Search for the cell housing the specified text and yield its (X, Y) center coordinate. 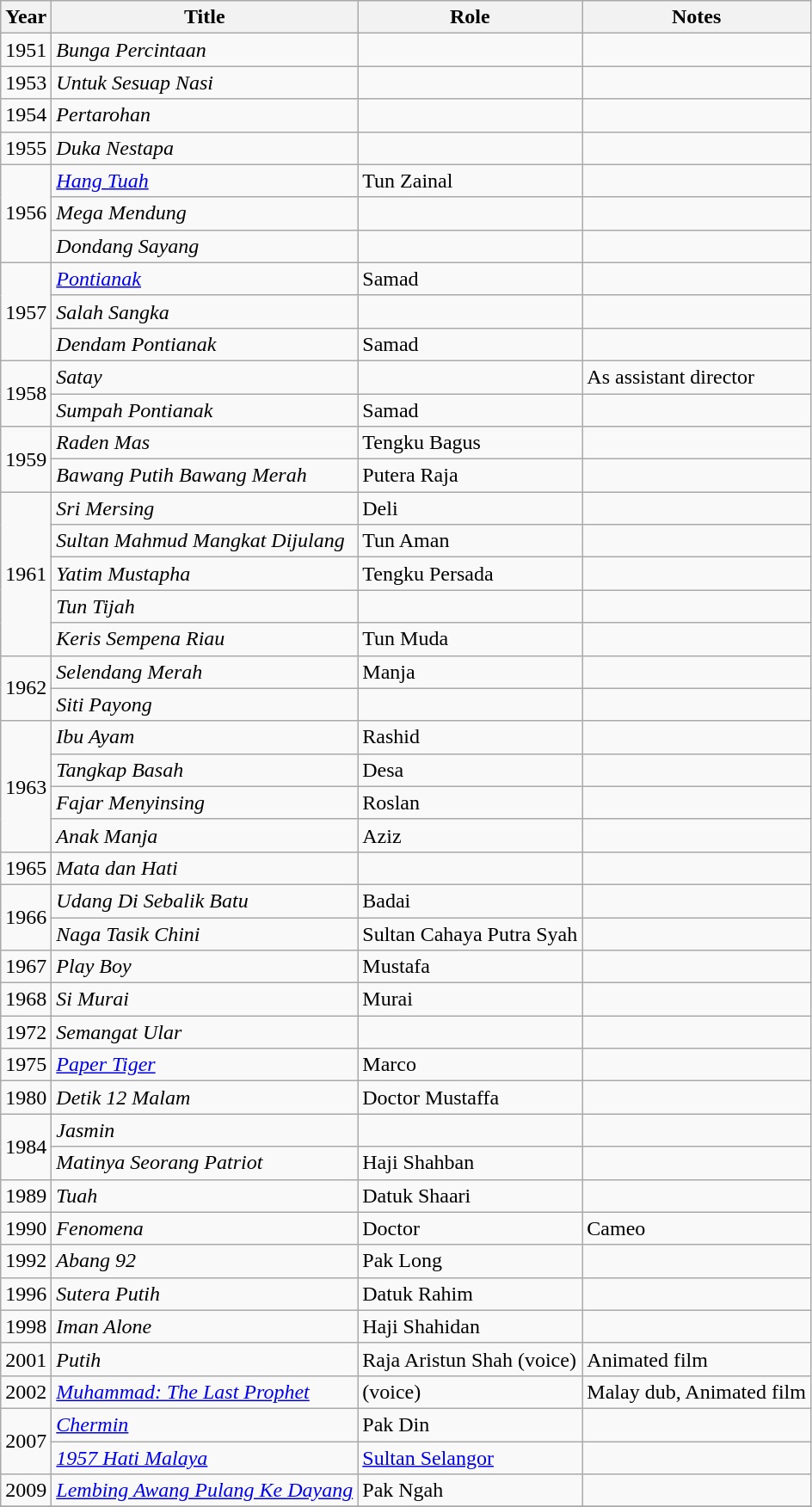
Dondang Sayang (205, 246)
Datuk Rahim (470, 1294)
Desa (470, 770)
Muhammad: The Last Prophet (205, 1392)
1990 (26, 1228)
Sri Mersing (205, 508)
Haji Shahidan (470, 1326)
1953 (26, 83)
Lembing Awang Pulang Ke Dayang (205, 1491)
Tun Muda (470, 639)
Raden Mas (205, 443)
Pak Din (470, 1424)
Tengku Bagus (470, 443)
Siti Payong (205, 704)
1989 (26, 1196)
Murai (470, 1000)
Tun Aman (470, 541)
Doctor Mustaffa (470, 1098)
Title (205, 17)
Tuah (205, 1196)
Duka Nestapa (205, 148)
Notes (697, 17)
Detik 12 Malam (205, 1098)
Aziz (470, 835)
Animated film (697, 1359)
Mega Mendung (205, 213)
1959 (26, 459)
1955 (26, 148)
Chermin (205, 1424)
Haji Shahban (470, 1163)
2009 (26, 1491)
Roslan (470, 803)
1984 (26, 1147)
Sultan Mahmud Mangkat Dijulang (205, 541)
1963 (26, 786)
Hang Tuah (205, 181)
1980 (26, 1098)
Salah Sangka (205, 311)
Sumpah Pontianak (205, 410)
Badai (470, 901)
1957 Hati Malaya (205, 1458)
Abang 92 (205, 1261)
Satay (205, 377)
1954 (26, 115)
Sutera Putih (205, 1294)
Dendam Pontianak (205, 344)
Pertarohan (205, 115)
2001 (26, 1359)
Pak Ngah (470, 1491)
2007 (26, 1441)
1958 (26, 393)
Malay dub, Animated film (697, 1392)
Tengku Persada (470, 574)
Doctor (470, 1228)
(voice) (470, 1392)
1957 (26, 311)
Pontianak (205, 279)
Bawang Putih Bawang Merah (205, 476)
Deli (470, 508)
1968 (26, 1000)
Tangkap Basah (205, 770)
1967 (26, 967)
Rashid (470, 737)
Matinya Seorang Patriot (205, 1163)
1965 (26, 868)
Jasmin (205, 1130)
Semangat Ular (205, 1032)
Cameo (697, 1228)
Fenomena (205, 1228)
Selendang Merah (205, 672)
Year (26, 17)
2002 (26, 1392)
Yatim Mustapha (205, 574)
1972 (26, 1032)
Si Murai (205, 1000)
Putera Raja (470, 476)
Marco (470, 1065)
Ibu Ayam (205, 737)
Mustafa (470, 967)
1962 (26, 688)
Sultan Cahaya Putra Syah (470, 933)
Anak Manja (205, 835)
Manja (470, 672)
Sultan Selangor (470, 1458)
Naga Tasik Chini (205, 933)
Tun Zainal (470, 181)
Paper Tiger (205, 1065)
Iman Alone (205, 1326)
1998 (26, 1326)
Mata dan Hati (205, 868)
1966 (26, 917)
1951 (26, 50)
1956 (26, 213)
As assistant director (697, 377)
Keris Sempena Riau (205, 639)
Tun Tijah (205, 606)
Pak Long (470, 1261)
1996 (26, 1294)
Fajar Menyinsing (205, 803)
Bunga Percintaan (205, 50)
Untuk Sesuap Nasi (205, 83)
Role (470, 17)
Datuk Shaari (470, 1196)
1975 (26, 1065)
Play Boy (205, 967)
1992 (26, 1261)
Raja Aristun Shah (voice) (470, 1359)
1961 (26, 574)
Udang Di Sebalik Batu (205, 901)
Putih (205, 1359)
